Locate the cell with the specified text and output its (X, Y) center coordinate. 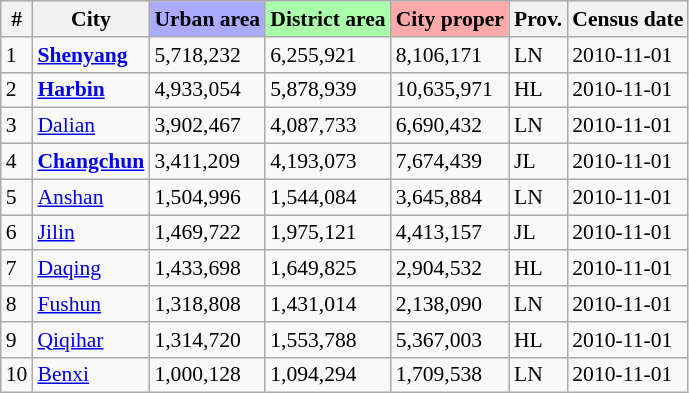
Jilin (90, 233)
6 (17, 233)
1,975,121 (328, 233)
Fushun (90, 304)
Qiqihar (90, 340)
6,690,432 (450, 126)
2 (17, 90)
4,087,733 (328, 126)
10 (17, 375)
Changchun (90, 162)
1,469,722 (207, 233)
3,902,467 (207, 126)
1,431,014 (328, 304)
10,635,971 (450, 90)
Urban area (207, 19)
Benxi (90, 375)
District area (328, 19)
1,314,720 (207, 340)
Prov. (538, 19)
Harbin (90, 90)
4,193,073 (328, 162)
8 (17, 304)
Census date (628, 19)
Anshan (90, 197)
1,318,808 (207, 304)
4,933,054 (207, 90)
Dalian (90, 126)
7,674,439 (450, 162)
3 (17, 126)
City proper (450, 19)
4,413,157 (450, 233)
3,411,209 (207, 162)
5,367,003 (450, 340)
2,904,532 (450, 269)
1,000,128 (207, 375)
2,138,090 (450, 304)
1,709,538 (450, 375)
5 (17, 197)
Shenyang (90, 55)
5,878,939 (328, 90)
City (90, 19)
6,255,921 (328, 55)
1,094,294 (328, 375)
7 (17, 269)
9 (17, 340)
1,553,788 (328, 340)
1 (17, 55)
Daqing (90, 269)
1,433,698 (207, 269)
3,645,884 (450, 197)
5,718,232 (207, 55)
1,649,825 (328, 269)
8,106,171 (450, 55)
1,504,996 (207, 197)
4 (17, 162)
# (17, 19)
1,544,084 (328, 197)
